Find where the given text appears and provide that cell's center as [X, Y] coordinate. 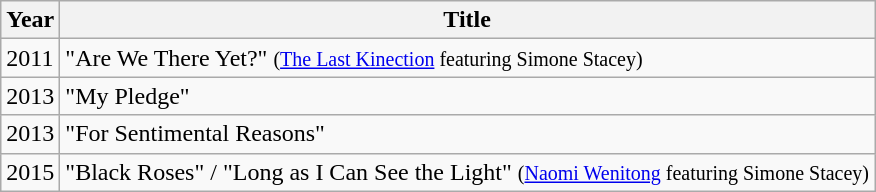
"My Pledge" [468, 96]
Title [468, 20]
2011 [30, 58]
"Black Roses" / "Long as I Can See the Light" (Naomi Wenitong featuring Simone Stacey) [468, 172]
Year [30, 20]
2015 [30, 172]
"Are We There Yet?" (The Last Kinection featuring Simone Stacey) [468, 58]
"For Sentimental Reasons" [468, 134]
